Capture the cell that displays the provided text and extract its (X, Y) central coordinate. 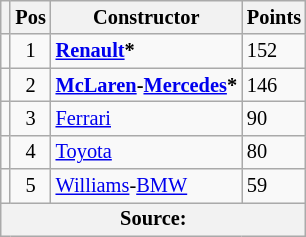
Ferrari (146, 118)
Williams-BMW (146, 186)
4 (30, 152)
59 (274, 186)
3 (30, 118)
Source: (154, 219)
Toyota (146, 152)
Renault* (146, 51)
1 (30, 51)
2 (30, 85)
McLaren-Mercedes* (146, 85)
80 (274, 152)
Points (274, 17)
90 (274, 118)
Pos (30, 17)
146 (274, 85)
152 (274, 51)
Constructor (146, 17)
5 (30, 186)
